Provide the [X, Y] coordinate of the cell's center where the given text is located.  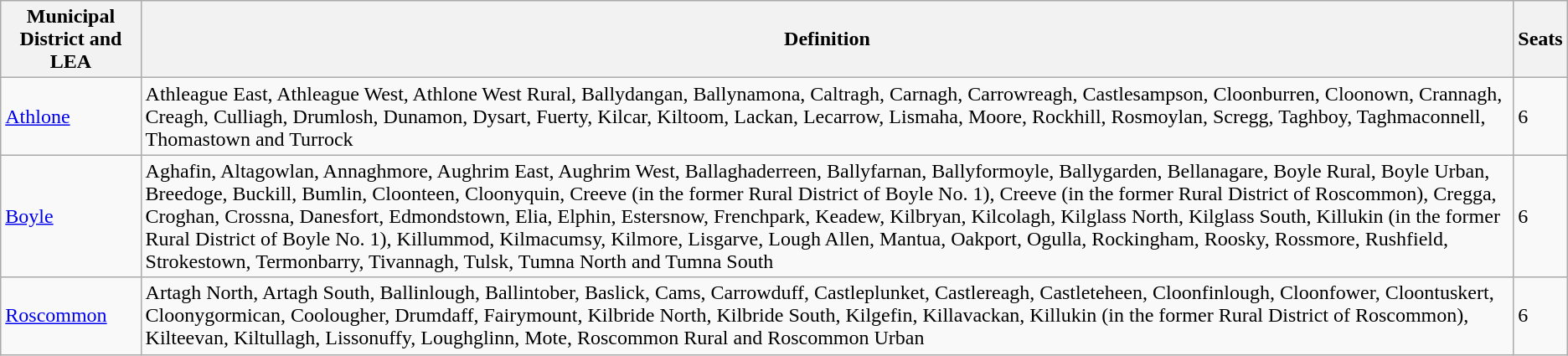
Athlone [70, 116]
Municipal District and LEA [70, 39]
Seats [1540, 39]
Roscommon [70, 316]
Definition [828, 39]
Boyle [70, 216]
